Identify which cell holds the provided text, then report its (X, Y) central coordinate. 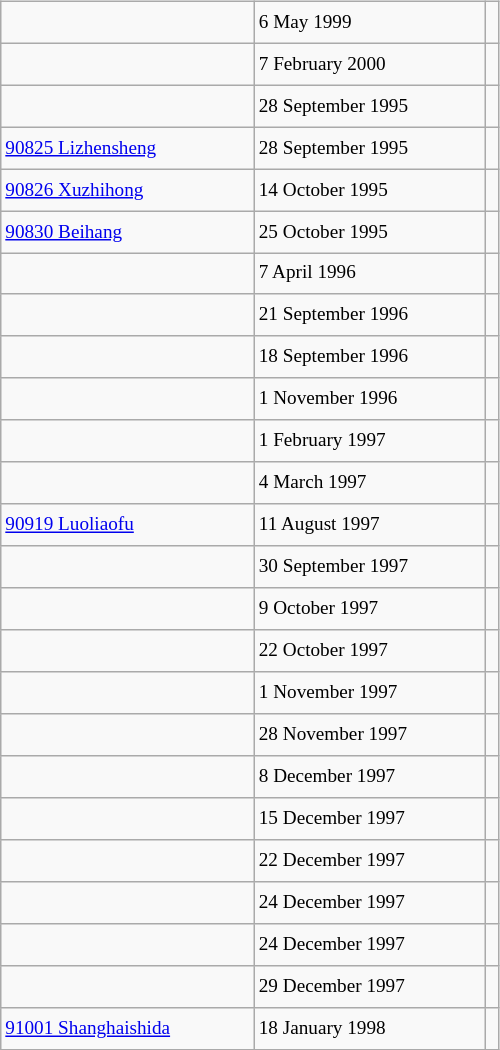
9 October 1997 (370, 609)
90825 Lizhensheng (128, 148)
15 December 1997 (370, 819)
22 December 1997 (370, 861)
1 February 1997 (370, 441)
91001 Shanghaishida (128, 1028)
90830 Beihang (128, 232)
30 September 1997 (370, 567)
25 October 1995 (370, 232)
11 August 1997 (370, 525)
6 May 1999 (370, 22)
21 September 1996 (370, 315)
18 September 1996 (370, 357)
29 December 1997 (370, 986)
8 December 1997 (370, 777)
1 November 1996 (370, 399)
18 January 1998 (370, 1028)
22 October 1997 (370, 651)
28 November 1997 (370, 735)
90826 Xuzhihong (128, 190)
7 April 1996 (370, 274)
7 February 2000 (370, 64)
90919 Luoliaofu (128, 525)
1 November 1997 (370, 693)
14 October 1995 (370, 190)
4 March 1997 (370, 483)
